Search for the cell housing the specified text and yield its [x, y] center coordinate. 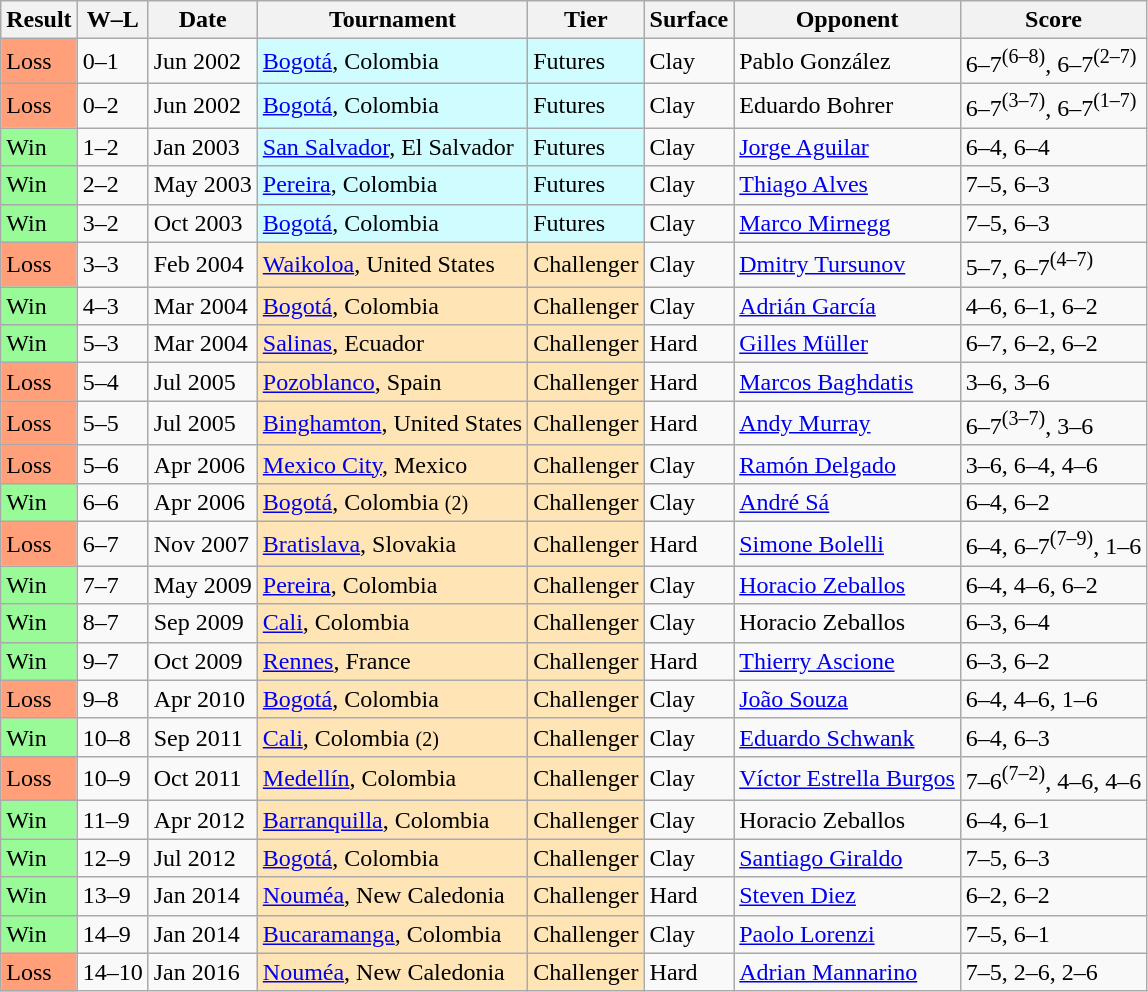
Eduardo Bohrer [848, 106]
6–4, 6–7(7–9), 1–6 [1053, 544]
Barranquilla, Colombia [392, 820]
1–2 [112, 147]
6–7(3–7), 6–7(1–7) [1053, 106]
6–4, 6–1 [1053, 820]
Eduardo Schwank [848, 737]
André Sá [848, 502]
San Salvador, El Salvador [392, 147]
6–4, 6–2 [1053, 502]
Mexico City, Mexico [392, 464]
5–6 [112, 464]
11–9 [112, 820]
Medellín, Colombia [392, 778]
Jul 2012 [202, 858]
5–4 [112, 382]
Dmitry Tursunov [848, 264]
6–4, 6–3 [1053, 737]
Ramón Delgado [848, 464]
Steven Diez [848, 896]
Sep 2009 [202, 623]
Pablo González [848, 62]
5–7, 6–7(4–7) [1053, 264]
Adrian Mannarino [848, 972]
6–4, 4–6, 6–2 [1053, 585]
Paolo Lorenzi [848, 934]
Jorge Aguilar [848, 147]
Waikoloa, United States [392, 264]
7–5, 2–6, 2–6 [1053, 972]
2–2 [112, 185]
3–3 [112, 264]
Tournament [392, 20]
7–5, 6–1 [1053, 934]
14–9 [112, 934]
5–5 [112, 424]
9–8 [112, 699]
0–1 [112, 62]
6–4, 6–4 [1053, 147]
Pozoblanco, Spain [392, 382]
13–9 [112, 896]
Gilles Müller [848, 344]
Víctor Estrella Burgos [848, 778]
Surface [689, 20]
Thierry Ascione [848, 661]
Bogotá, Colombia (2) [392, 502]
Apr 2010 [202, 699]
6–6 [112, 502]
Jan 2016 [202, 972]
7–6(7–2), 4–6, 4–6 [1053, 778]
9–7 [112, 661]
3–6, 3–6 [1053, 382]
Oct 2003 [202, 223]
Bucaramanga, Colombia [392, 934]
Jan 2003 [202, 147]
Marcos Baghdatis [848, 382]
Thiago Alves [848, 185]
Bratislava, Slovakia [392, 544]
Nov 2007 [202, 544]
10–8 [112, 737]
Marco Mirnegg [848, 223]
João Souza [848, 699]
6–3, 6–4 [1053, 623]
Opponent [848, 20]
Score [1053, 20]
Apr 2012 [202, 820]
6–7, 6–2, 6–2 [1053, 344]
Rennes, France [392, 661]
Oct 2011 [202, 778]
Tier [586, 20]
6–7(3–7), 3–6 [1053, 424]
6–7 [112, 544]
6–3, 6–2 [1053, 661]
12–9 [112, 858]
4–3 [112, 306]
4–6, 6–1, 6–2 [1053, 306]
7–7 [112, 585]
Adrián García [848, 306]
Oct 2009 [202, 661]
Cali, Colombia [392, 623]
6–2, 6–2 [1053, 896]
W–L [112, 20]
Andy Murray [848, 424]
8–7 [112, 623]
3–2 [112, 223]
0–2 [112, 106]
5–3 [112, 344]
Binghamton, United States [392, 424]
3–6, 6–4, 4–6 [1053, 464]
14–10 [112, 972]
Date [202, 20]
6–4, 4–6, 1–6 [1053, 699]
Result [39, 20]
Sep 2011 [202, 737]
Salinas, Ecuador [392, 344]
Feb 2004 [202, 264]
6–7(6–8), 6–7(2–7) [1053, 62]
Cali, Colombia (2) [392, 737]
Santiago Giraldo [848, 858]
May 2003 [202, 185]
Simone Bolelli [848, 544]
May 2009 [202, 585]
10–9 [112, 778]
